Return the (X, Y) coordinate for the center point of the cell that contains the specified text.  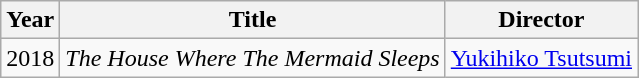
Yukihiko Tsutsumi (541, 58)
Director (541, 20)
Year (30, 20)
Title (252, 20)
The House Where The Mermaid Sleeps (252, 58)
2018 (30, 58)
